From the cell containing the given text, extract its center point as (X, Y) coordinate. 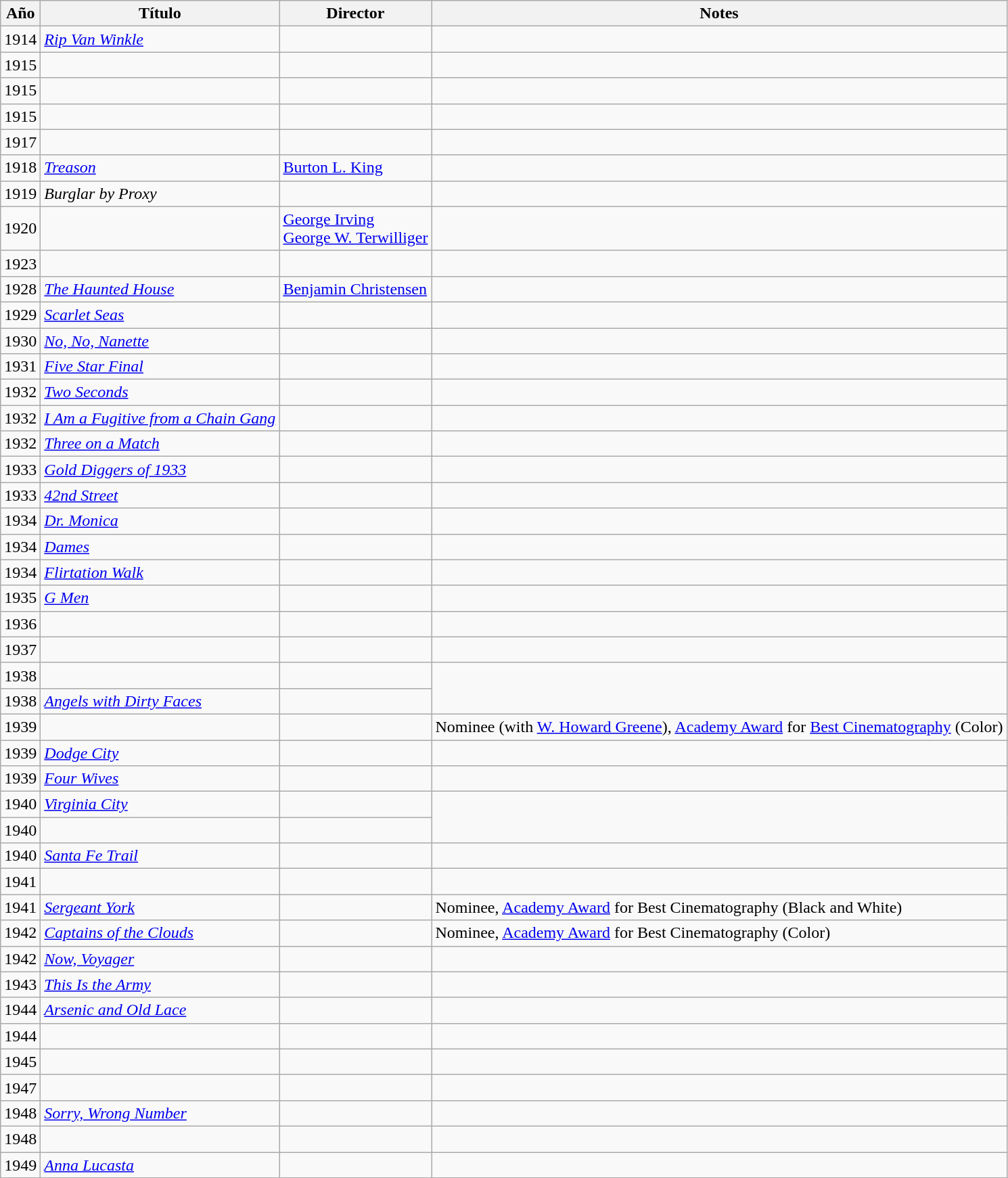
Dr. Monica (160, 521)
1937 (20, 650)
Burton L. King (356, 168)
1929 (20, 315)
Año (20, 14)
1918 (20, 168)
Arsenic and Old Lace (160, 1010)
Dodge City (160, 753)
1914 (20, 39)
Gold Diggers of 1933 (160, 470)
1928 (20, 289)
1949 (20, 1164)
I Am a Fugitive from a Chain Gang (160, 418)
1931 (20, 367)
Dames (160, 547)
Sergeant York (160, 907)
1930 (20, 340)
Angels with Dirty Faces (160, 701)
Virginia City (160, 805)
1947 (20, 1087)
The Haunted House (160, 289)
Flirtation Walk (160, 572)
1943 (20, 984)
Five Star Final (160, 367)
Scarlet Seas (160, 315)
Two Seconds (160, 392)
1936 (20, 624)
Nominee, Academy Award for Best Cinematography (Color) (719, 933)
Benjamin Christensen (356, 289)
This Is the Army (160, 984)
Treason (160, 168)
1935 (20, 598)
42nd Street (160, 495)
1917 (20, 142)
Director (356, 14)
Sorry, Wrong Number (160, 1113)
Nominee (with W. Howard Greene), Academy Award for Best Cinematography (Color) (719, 727)
No, No, Nanette (160, 340)
Captains of the Clouds (160, 933)
George IrvingGeorge W. Terwilliger (356, 229)
Anna Lucasta (160, 1164)
1945 (20, 1062)
Santa Fe Trail (160, 856)
Notes (719, 14)
1919 (20, 194)
1920 (20, 229)
Four Wives (160, 779)
Nominee, Academy Award for Best Cinematography (Black and White) (719, 907)
Burglar by Proxy (160, 194)
Rip Van Winkle (160, 39)
Three on a Match (160, 444)
Now, Voyager (160, 959)
1923 (20, 263)
G Men (160, 598)
Título (160, 14)
